Detect which cell encompasses the target text, then output its (X, Y) center coordinate. 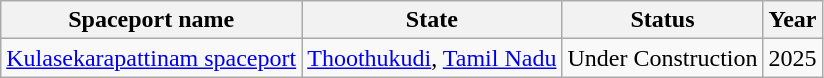
State (432, 20)
Thoothukudi, Tamil Nadu (432, 58)
Year (792, 20)
Status (662, 20)
Spaceport name (152, 20)
Kulasekarapattinam spaceport (152, 58)
Under Construction (662, 58)
2025 (792, 58)
